Determine the (X, Y) coordinate at the center of the cell enclosing the given text.  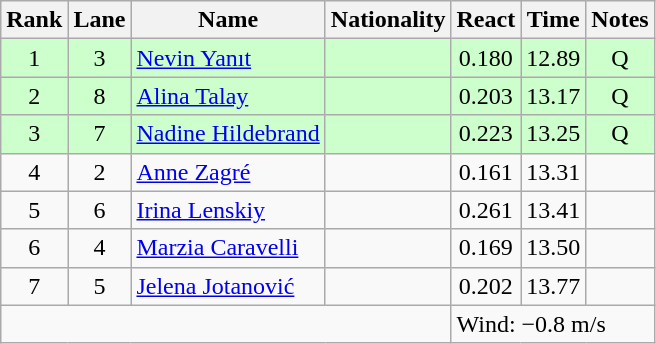
13.77 (554, 286)
Rank (34, 20)
8 (100, 96)
0.169 (486, 248)
Marzia Caravelli (228, 248)
0.261 (486, 210)
0.161 (486, 172)
Irina Lenskiy (228, 210)
Time (554, 20)
0.202 (486, 286)
Alina Talay (228, 96)
13.31 (554, 172)
12.89 (554, 58)
Nationality (388, 20)
13.17 (554, 96)
Anne Zagré (228, 172)
0.180 (486, 58)
1 (34, 58)
Lane (100, 20)
13.50 (554, 248)
13.41 (554, 210)
0.203 (486, 96)
Nevin Yanıt (228, 58)
Notes (620, 20)
React (486, 20)
Wind: −0.8 m/s (552, 324)
0.223 (486, 134)
Jelena Jotanović (228, 286)
Nadine Hildebrand (228, 134)
Name (228, 20)
13.25 (554, 134)
